Return the [X, Y] coordinate for the center point of the cell that contains the specified text.  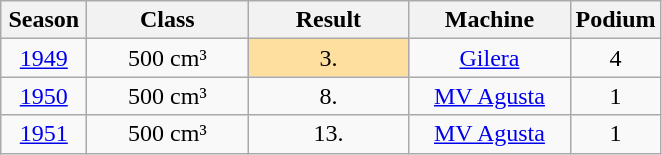
Machine [490, 20]
Podium [616, 20]
Class [168, 20]
8. [328, 96]
4 [616, 58]
3. [328, 58]
Gilera [490, 58]
Season [44, 20]
1949 [44, 58]
1951 [44, 134]
13. [328, 134]
Result [328, 20]
1950 [44, 96]
